Locate the cell with the specified text and output its (X, Y) center coordinate. 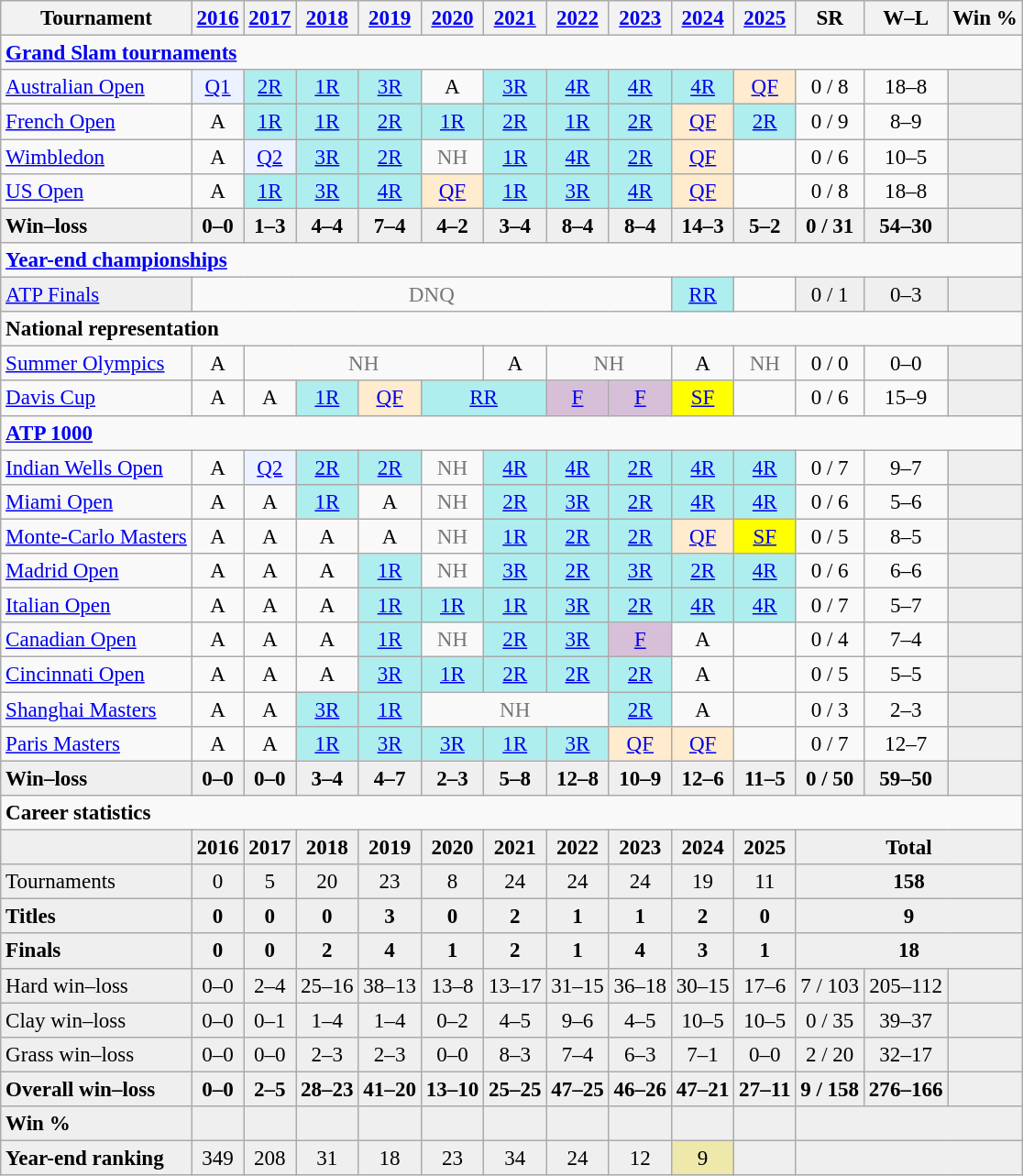
8–5 (906, 536)
8–9 (906, 122)
Wimbledon (96, 157)
59–50 (906, 778)
14–3 (702, 225)
Q1 (218, 87)
8 (452, 882)
54–30 (906, 225)
9–6 (577, 1020)
47–25 (577, 1089)
349 (218, 1159)
0 / 4 (830, 640)
7–1 (702, 1055)
Summer Olympics (96, 364)
0 / 35 (830, 1020)
5–2 (764, 225)
5–6 (906, 502)
0 / 3 (830, 709)
Australian Open (96, 87)
SR (830, 18)
Hard win–loss (96, 985)
0 / 31 (830, 225)
30–15 (702, 985)
0 / 0 (830, 364)
9–7 (906, 467)
Grand Slam tournaments (511, 53)
15–9 (906, 399)
12–7 (906, 744)
7 / 103 (830, 985)
12 (640, 1159)
Davis Cup (96, 399)
Year-end ranking (96, 1159)
10–9 (640, 778)
Year-end championships (511, 260)
31–15 (577, 985)
Total (909, 848)
208 (269, 1159)
38–13 (390, 985)
46–26 (640, 1089)
Shanghai Masters (96, 709)
9 / 158 (830, 1089)
0–3 (906, 295)
Monte-Carlo Masters (96, 536)
0 / 50 (830, 778)
11 (764, 882)
Paris Masters (96, 744)
0–2 (452, 1020)
13–8 (452, 985)
12–6 (702, 778)
Madrid Open (96, 571)
39–37 (906, 1020)
27–11 (764, 1089)
31 (327, 1159)
28–23 (327, 1089)
Canadian Open (96, 640)
4–7 (390, 778)
W–L (906, 18)
5 (269, 882)
20 (327, 882)
Clay win–loss (96, 1020)
25–25 (515, 1089)
8–3 (515, 1055)
5–7 (906, 606)
US Open (96, 192)
4–2 (452, 225)
Italian Open (96, 606)
6–6 (906, 571)
6–3 (640, 1055)
National representation (511, 329)
5–5 (906, 675)
DNQ (431, 295)
5–8 (515, 778)
1–3 (269, 225)
Finals (96, 951)
2 / 20 (830, 1055)
Tournaments (96, 882)
17–6 (764, 985)
41–20 (390, 1089)
Grass win–loss (96, 1055)
276–166 (906, 1089)
158 (909, 882)
Overall win–loss (96, 1089)
12–8 (577, 778)
Career statistics (511, 813)
2–4 (269, 985)
ATP Finals (96, 295)
13–17 (515, 985)
47–21 (702, 1089)
13–10 (452, 1089)
2–5 (269, 1089)
0–1 (269, 1020)
32–17 (906, 1055)
Miami Open (96, 502)
Indian Wells Open (96, 467)
ATP 1000 (511, 433)
French Open (96, 122)
Cincinnati Open (96, 675)
0 / 9 (830, 122)
19 (702, 882)
36–18 (640, 985)
34 (515, 1159)
205–112 (906, 985)
Tournament (96, 18)
0 / 1 (830, 295)
4–4 (327, 225)
25–16 (327, 985)
11–5 (764, 778)
Titles (96, 917)
